Pinpoint the cell where the given text exists, returning its [X, Y] midpoint coordinate. 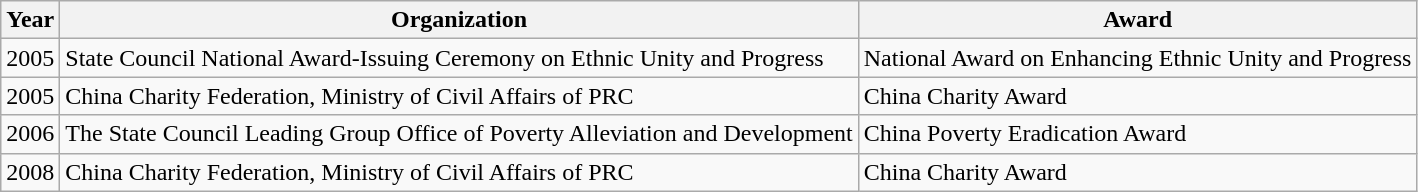
2006 [30, 134]
Award [1138, 20]
China Poverty Eradication Award [1138, 134]
National Award on Enhancing Ethnic Unity and Progress [1138, 58]
2008 [30, 172]
State Council National Award-Issuing Ceremony on Ethnic Unity and Progress [459, 58]
Year [30, 20]
Organization [459, 20]
The State Council Leading Group Office of Poverty Alleviation and Development [459, 134]
